For the text-containing cell, return its midpoint in (X, Y) coordinate format. 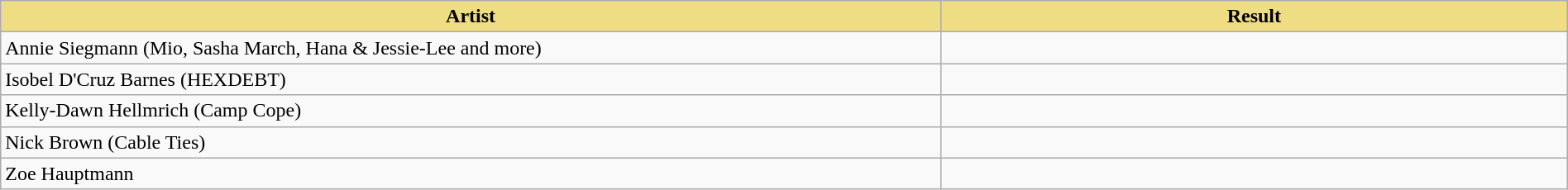
Nick Brown (Cable Ties) (471, 142)
Zoe Hauptmann (471, 173)
Artist (471, 17)
Result (1254, 17)
Annie Siegmann (Mio, Sasha March, Hana & Jessie-Lee and more) (471, 48)
Isobel D'Cruz Barnes (HEXDEBT) (471, 79)
Kelly-Dawn Hellmrich (Camp Cope) (471, 111)
